Extract the (x, y) coordinate from the center of the cell holding the provided text.  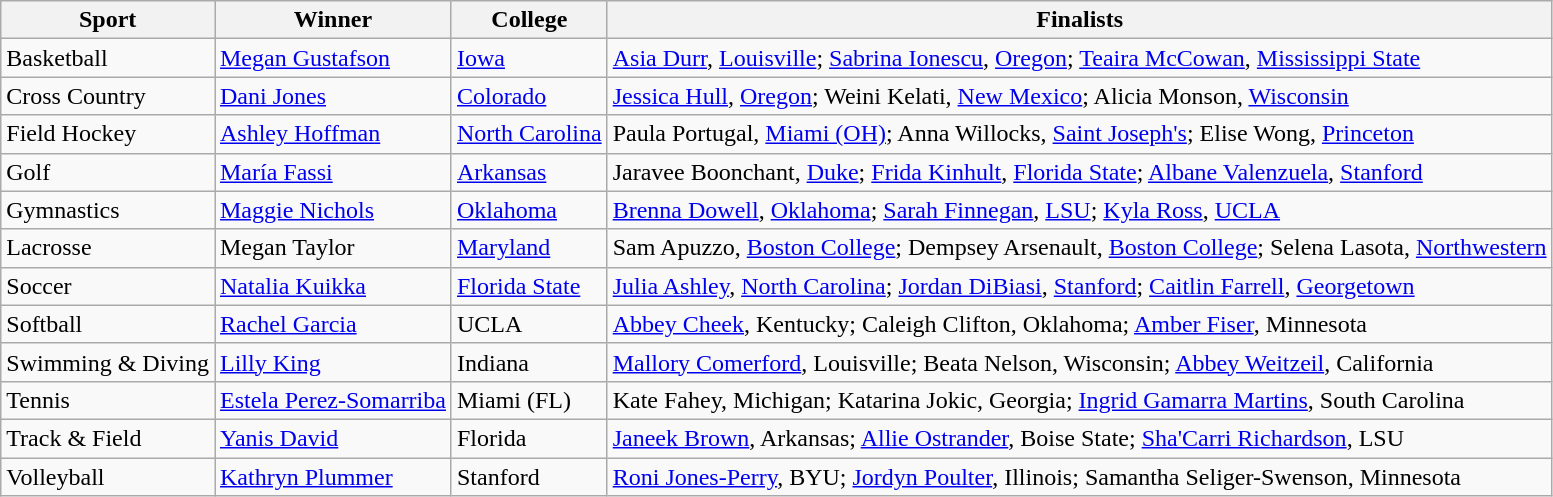
Indiana (529, 362)
Florida State (529, 286)
Abbey Cheek, Kentucky; Caleigh Clifton, Oklahoma; Amber Fiser, Minnesota (1080, 324)
Roni Jones-Perry, BYU; Jordyn Poulter, Illinois; Samantha Seliger-Swenson, Minnesota (1080, 477)
Jaravee Boonchant, Duke; Frida Kinhult, Florida State; Albane Valenzuela, Stanford (1080, 172)
Golf (108, 172)
Maggie Nichols (332, 210)
Iowa (529, 58)
Field Hockey (108, 134)
Mallory Comerford, Louisville; Beata Nelson, Wisconsin; Abbey Weitzeil, California (1080, 362)
Oklahoma (529, 210)
Lacrosse (108, 248)
Maryland (529, 248)
Colorado (529, 96)
Megan Taylor (332, 248)
Soccer (108, 286)
Brenna Dowell, Oklahoma; Sarah Finnegan, LSU; Kyla Ross, UCLA (1080, 210)
Swimming & Diving (108, 362)
Basketball (108, 58)
Gymnastics (108, 210)
Miami (FL) (529, 400)
Yanis David (332, 438)
Winner (332, 20)
Sport (108, 20)
College (529, 20)
María Fassi (332, 172)
Natalia Kuikka (332, 286)
Estela Perez-Somarriba (332, 400)
Julia Ashley, North Carolina; Jordan DiBiasi, Stanford; Caitlin Farrell, Georgetown (1080, 286)
Finalists (1080, 20)
Megan Gustafson (332, 58)
Track & Field (108, 438)
Stanford (529, 477)
Dani Jones (332, 96)
Ashley Hoffman (332, 134)
Asia Durr, Louisville; Sabrina Ionescu, Oregon; Teaira McCowan, Mississippi State (1080, 58)
Lilly King (332, 362)
UCLA (529, 324)
Arkansas (529, 172)
Paula Portugal, Miami (OH); Anna Willocks, Saint Joseph's; Elise Wong, Princeton (1080, 134)
Jessica Hull, Oregon; Weini Kelati, New Mexico; Alicia Monson, Wisconsin (1080, 96)
Kate Fahey, Michigan; Katarina Jokic, Georgia; Ingrid Gamarra Martins, South Carolina (1080, 400)
Cross Country (108, 96)
Volleyball (108, 477)
Janeek Brown, Arkansas; Allie Ostrander, Boise State; Sha'Carri Richardson, LSU (1080, 438)
Tennis (108, 400)
North Carolina (529, 134)
Sam Apuzzo, Boston College; Dempsey Arsenault, Boston College; Selena Lasota, Northwestern (1080, 248)
Rachel Garcia (332, 324)
Florida (529, 438)
Softball (108, 324)
Kathryn Plummer (332, 477)
